Identify which cell holds the provided text, then report its [x, y] central coordinate. 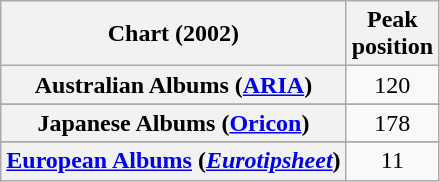
120 [392, 85]
European Albums (Eurotipsheet) [174, 161]
178 [392, 123]
Chart (2002) [174, 34]
Peakposition [392, 34]
11 [392, 161]
Australian Albums (ARIA) [174, 85]
Japanese Albums (Oricon) [174, 123]
